Pinpoint the cell where the given text exists, returning its [x, y] midpoint coordinate. 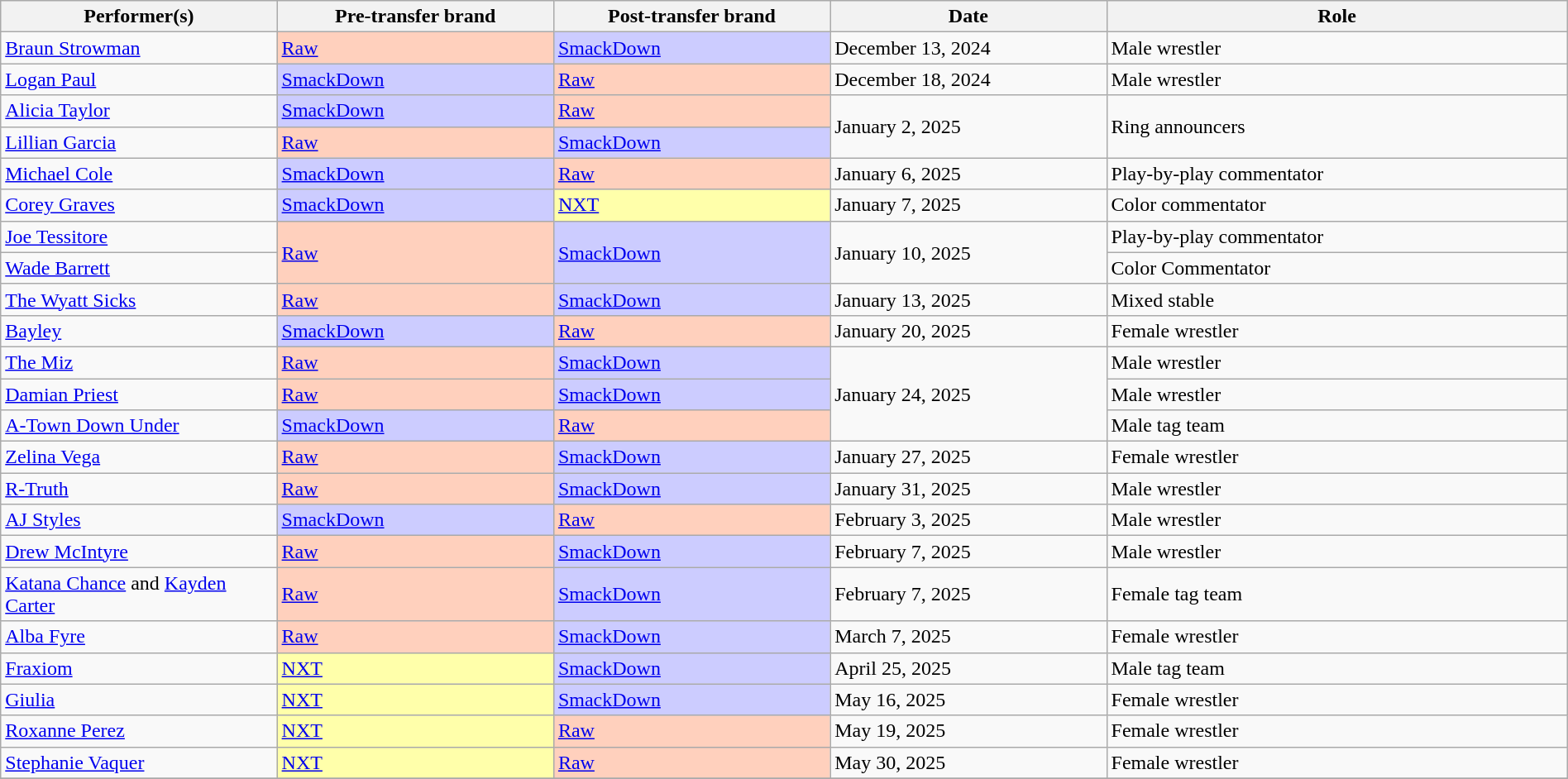
December 18, 2024 [968, 79]
R-Truth [139, 489]
January 6, 2025 [968, 174]
Performer(s) [139, 17]
Date [968, 17]
A-Town Down Under [139, 426]
Wade Barrett [139, 268]
Pre-transfer brand [415, 17]
May 19, 2025 [968, 731]
Katana Chance and Kayden Carter [139, 594]
March 7, 2025 [968, 637]
Post-transfer brand [691, 17]
January 20, 2025 [968, 331]
Drew McIntyre [139, 552]
Female tag team [1336, 594]
Mixed stable [1336, 299]
Giulia [139, 700]
May 30, 2025 [968, 762]
February 3, 2025 [968, 520]
Damian Priest [139, 394]
Zelina Vega [139, 457]
The Wyatt Sicks [139, 299]
Corey Graves [139, 205]
January 31, 2025 [968, 489]
Bayley [139, 331]
January 24, 2025 [968, 394]
January 13, 2025 [968, 299]
Color Commentator [1336, 268]
Alba Fyre [139, 637]
January 7, 2025 [968, 205]
Michael Cole [139, 174]
Color commentator [1336, 205]
Braun Strowman [139, 48]
Lillian Garcia [139, 142]
Joe Tessitore [139, 237]
Alicia Taylor [139, 111]
May 16, 2025 [968, 700]
Roxanne Perez [139, 731]
January 10, 2025 [968, 252]
Ring announcers [1336, 127]
AJ Styles [139, 520]
Stephanie Vaquer [139, 762]
Role [1336, 17]
The Miz [139, 362]
January 2, 2025 [968, 127]
January 27, 2025 [968, 457]
Logan Paul [139, 79]
April 25, 2025 [968, 668]
December 13, 2024 [968, 48]
Fraxiom [139, 668]
